Identify which cell holds the provided text, then report its (x, y) central coordinate. 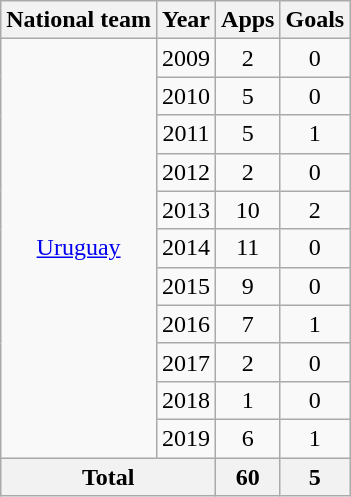
Year (186, 20)
Apps (248, 20)
2014 (186, 248)
2010 (186, 96)
7 (248, 324)
National team (79, 20)
6 (248, 438)
Total (108, 477)
2019 (186, 438)
60 (248, 477)
2016 (186, 324)
2018 (186, 400)
2015 (186, 286)
2013 (186, 210)
2009 (186, 58)
Goals (315, 20)
9 (248, 286)
2012 (186, 172)
2011 (186, 134)
Uruguay (79, 248)
2017 (186, 362)
11 (248, 248)
10 (248, 210)
